Output the (x, y) coordinate of the center of the cell containing the given text.  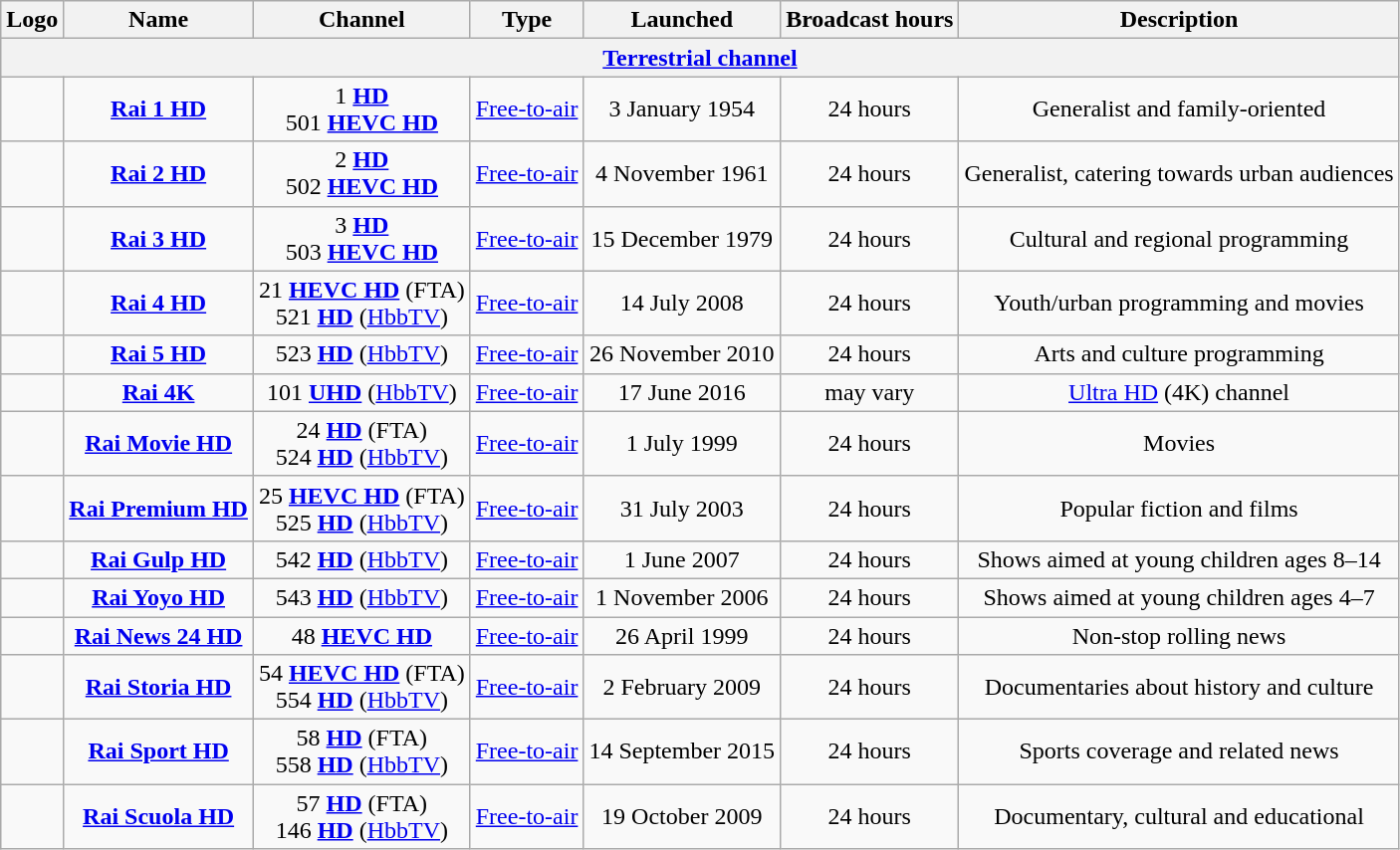
Rai 4K (159, 392)
Movies (1179, 444)
1 June 2007 (682, 559)
31 July 2003 (682, 508)
Documentaries about history and culture (1179, 687)
Broadcast hours (870, 20)
26 April 1999 (682, 636)
Name (159, 20)
Launched (682, 20)
Rai Sport HD (159, 752)
Generalist and family-oriented (1179, 109)
1 July 1999 (682, 444)
Terrestrial channel (700, 58)
Shows aimed at young children ages 8–14 (1179, 559)
25 HEVC HD (FTA)525 HD (HbbTV) (361, 508)
17 June 2016 (682, 392)
1 November 2006 (682, 597)
543 HD (HbbTV) (361, 597)
58 HD (FTA)558 HD (HbbTV) (361, 752)
Logo (32, 20)
2 HD502 HEVC HD (361, 173)
24 HD (FTA)524 HD (HbbTV) (361, 444)
26 November 2010 (682, 354)
Non-stop rolling news (1179, 636)
14 September 2015 (682, 752)
Rai Storia HD (159, 687)
Ultra HD (4K) channel (1179, 392)
Rai 2 HD (159, 173)
Rai Scuola HD (159, 816)
Rai Movie HD (159, 444)
19 October 2009 (682, 816)
Shows aimed at young children ages 4–7 (1179, 597)
may vary (870, 392)
Sports coverage and related news (1179, 752)
Rai 5 HD (159, 354)
14 July 2008 (682, 303)
Popular fiction and films (1179, 508)
Rai Premium HD (159, 508)
Description (1179, 20)
2 February 2009 (682, 687)
Rai Yoyo HD (159, 597)
Arts and culture programming (1179, 354)
48 HEVC HD (361, 636)
3 January 1954 (682, 109)
101 UHD (HbbTV) (361, 392)
Rai News 24 HD (159, 636)
Rai 4 HD (159, 303)
Documentary, cultural and educational (1179, 816)
523 HD (HbbTV) (361, 354)
3 HD503 HEVC HD (361, 239)
Cultural and regional programming (1179, 239)
21 HEVC HD (FTA)521 HD (HbbTV) (361, 303)
Channel (361, 20)
1 HD501 HEVC HD (361, 109)
Rai 1 HD (159, 109)
4 November 1961 (682, 173)
542 HD (HbbTV) (361, 559)
15 December 1979 (682, 239)
Generalist, catering towards urban audiences (1179, 173)
Rai Gulp HD (159, 559)
Rai 3 HD (159, 239)
Type (527, 20)
54 HEVC HD (FTA)554 HD (HbbTV) (361, 687)
57 HD (FTA)146 HD (HbbTV) (361, 816)
Youth/urban programming and movies (1179, 303)
